Identify which cell holds the provided text, then report its [X, Y] central coordinate. 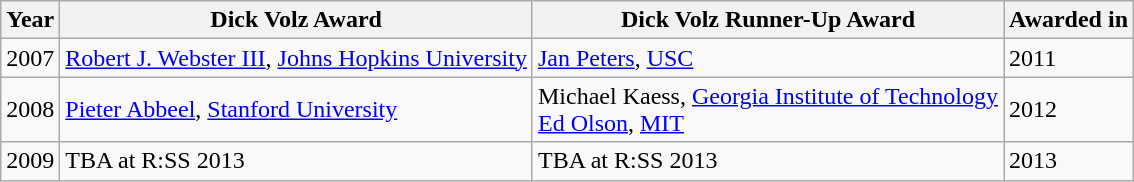
Dick Volz Award [296, 20]
2008 [30, 110]
2012 [1069, 110]
Jan Peters, USC [768, 58]
2013 [1069, 161]
Dick Volz Runner-Up Award [768, 20]
2009 [30, 161]
Michael Kaess, Georgia Institute of Technology Ed Olson, MIT [768, 110]
Pieter Abbeel, Stanford University [296, 110]
2007 [30, 58]
2011 [1069, 58]
Robert J. Webster III, Johns Hopkins University [296, 58]
Awarded in [1069, 20]
Year [30, 20]
